Search for the cell housing the specified text and yield its (X, Y) center coordinate. 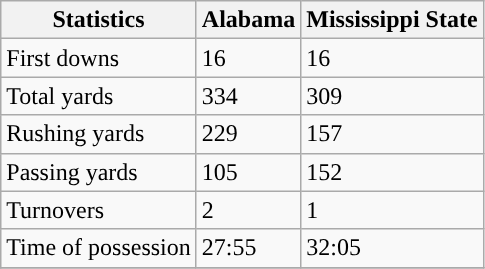
1 (392, 210)
Statistics (99, 20)
229 (248, 134)
Passing yards (99, 172)
334 (248, 96)
32:05 (392, 248)
Rushing yards (99, 134)
Mississippi State (392, 20)
Total yards (99, 96)
Alabama (248, 20)
Turnovers (99, 210)
Time of possession (99, 248)
157 (392, 134)
309 (392, 96)
First downs (99, 58)
2 (248, 210)
105 (248, 172)
152 (392, 172)
27:55 (248, 248)
